Determine the [X, Y] coordinate at the center of the cell enclosing the given text.  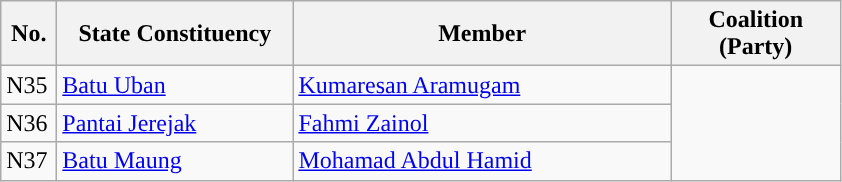
Batu Maung [175, 161]
Batu Uban [175, 85]
N37 [29, 161]
Kumaresan Aramugam [482, 85]
Fahmi Zainol [482, 123]
Pantai Jerejak [175, 123]
No. [29, 34]
Mohamad Abdul Hamid [482, 161]
Coalition (Party) [756, 34]
State Constituency [175, 34]
Member [482, 34]
N35 [29, 85]
N36 [29, 123]
